Search for the cell housing the specified text and yield its (x, y) center coordinate. 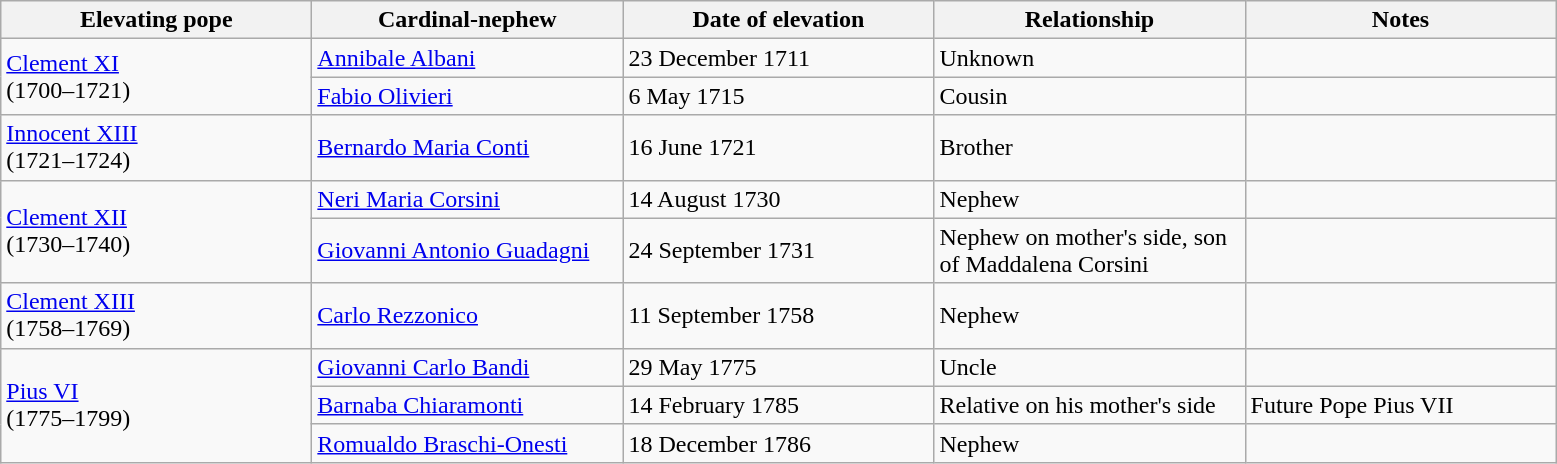
Bernardo Maria Conti (468, 148)
Notes (1400, 20)
Giovanni Carlo Bandi (468, 367)
24 September 1731 (778, 250)
Future Pope Pius VII (1400, 405)
Annibale Albani (468, 58)
Unknown (1090, 58)
23 December 1711 (778, 58)
Giovanni Antonio Guadagni (468, 250)
Cousin (1090, 96)
14 August 1730 (778, 199)
6 May 1715 (778, 96)
Clement XII(1730–1740) (156, 232)
Carlo Rezzonico (468, 316)
Elevating pope (156, 20)
Innocent XIII(1721–1724) (156, 148)
Relationship (1090, 20)
Date of elevation (778, 20)
Neri Maria Corsini (468, 199)
Clement XI(1700–1721) (156, 77)
14 February 1785 (778, 405)
Uncle (1090, 367)
Pius VI(1775–1799) (156, 405)
29 May 1775 (778, 367)
Nephew on mother's side, son of Maddalena Corsini (1090, 250)
Fabio Olivieri (468, 96)
Barnaba Chiaramonti (468, 405)
Romualdo Braschi-Onesti (468, 443)
11 September 1758 (778, 316)
Brother (1090, 148)
Relative on his mother's side (1090, 405)
18 December 1786 (778, 443)
Clement XIII(1758–1769) (156, 316)
16 June 1721 (778, 148)
Cardinal-nephew (468, 20)
